Return the [X, Y] coordinate for the center point of the cell that contains the specified text.  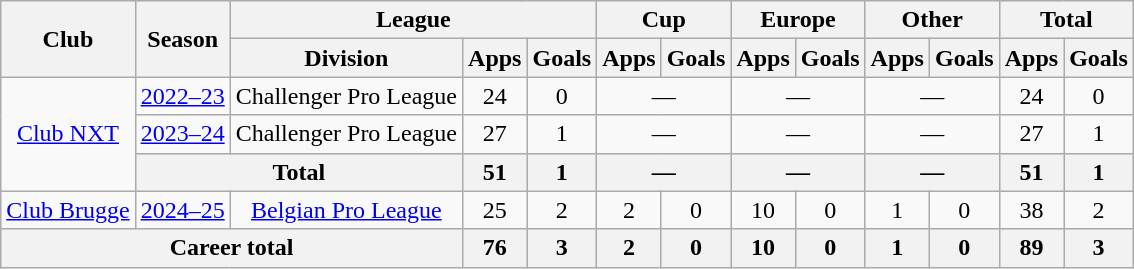
25 [495, 210]
Season [182, 39]
League [413, 20]
38 [1031, 210]
76 [495, 248]
2022–23 [182, 96]
Other [932, 20]
Club NXT [68, 134]
2023–24 [182, 134]
Career total [232, 248]
Europe [798, 20]
89 [1031, 248]
Club Brugge [68, 210]
Division [346, 58]
Club [68, 39]
Cup [664, 20]
2024–25 [182, 210]
Belgian Pro League [346, 210]
